From the cell containing the given text, extract its center point as [x, y] coordinate. 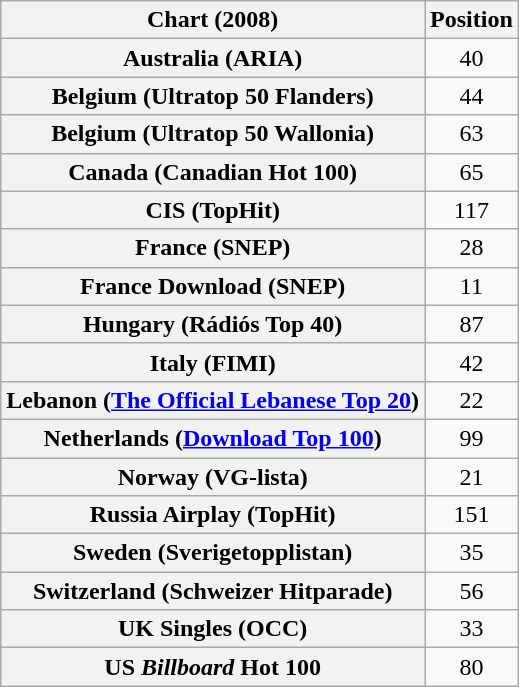
42 [472, 362]
40 [472, 58]
Canada (Canadian Hot 100) [213, 172]
80 [472, 667]
99 [472, 438]
Belgium (Ultratop 50 Flanders) [213, 96]
Lebanon (The Official Lebanese Top 20) [213, 400]
US Billboard Hot 100 [213, 667]
France (SNEP) [213, 248]
Belgium (Ultratop 50 Wallonia) [213, 134]
151 [472, 515]
Australia (ARIA) [213, 58]
Netherlands (Download Top 100) [213, 438]
Norway (VG-lista) [213, 477]
65 [472, 172]
28 [472, 248]
Sweden (Sverigetopplistan) [213, 553]
87 [472, 324]
35 [472, 553]
56 [472, 591]
Switzerland (Schweizer Hitparade) [213, 591]
21 [472, 477]
Hungary (Rádiós Top 40) [213, 324]
Position [472, 20]
CIS (TopHit) [213, 210]
44 [472, 96]
Chart (2008) [213, 20]
63 [472, 134]
33 [472, 629]
117 [472, 210]
11 [472, 286]
France Download (SNEP) [213, 286]
Italy (FIMI) [213, 362]
UK Singles (OCC) [213, 629]
22 [472, 400]
Russia Airplay (TopHit) [213, 515]
